Locate the cell with the specified text and output its [x, y] center coordinate. 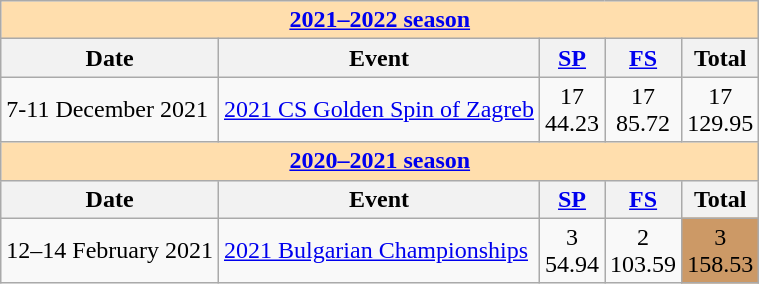
2 103.59 [644, 250]
2021–2022 season [380, 20]
17 129.95 [720, 110]
2021 CS Golden Spin of Zagreb [378, 110]
17 85.72 [644, 110]
3 158.53 [720, 250]
17 44.23 [572, 110]
7-11 December 2021 [110, 110]
3 54.94 [572, 250]
2021 Bulgarian Championships [378, 250]
12–14 February 2021 [110, 250]
2020–2021 season [380, 161]
